Search for the cell housing the specified text and yield its (X, Y) center coordinate. 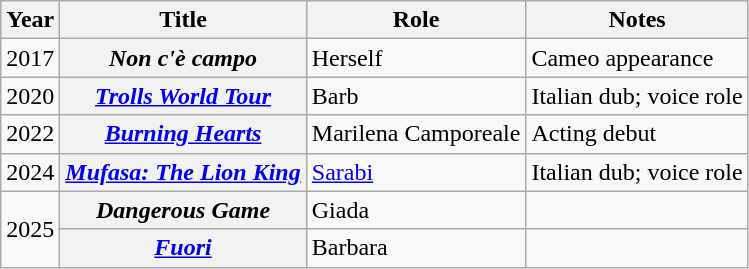
2020 (30, 96)
Barbara (416, 248)
Marilena Camporeale (416, 134)
2024 (30, 172)
Cameo appearance (637, 58)
Role (416, 20)
2022 (30, 134)
Title (183, 20)
Dangerous Game (183, 210)
Giada (416, 210)
Barb (416, 96)
Fuori (183, 248)
Non c'è campo (183, 58)
Notes (637, 20)
Acting debut (637, 134)
2017 (30, 58)
Burning Hearts (183, 134)
Sarabi (416, 172)
Mufasa: The Lion King (183, 172)
Trolls World Tour (183, 96)
Year (30, 20)
Herself (416, 58)
2025 (30, 229)
